From the cell containing the given text, extract its center point as (X, Y) coordinate. 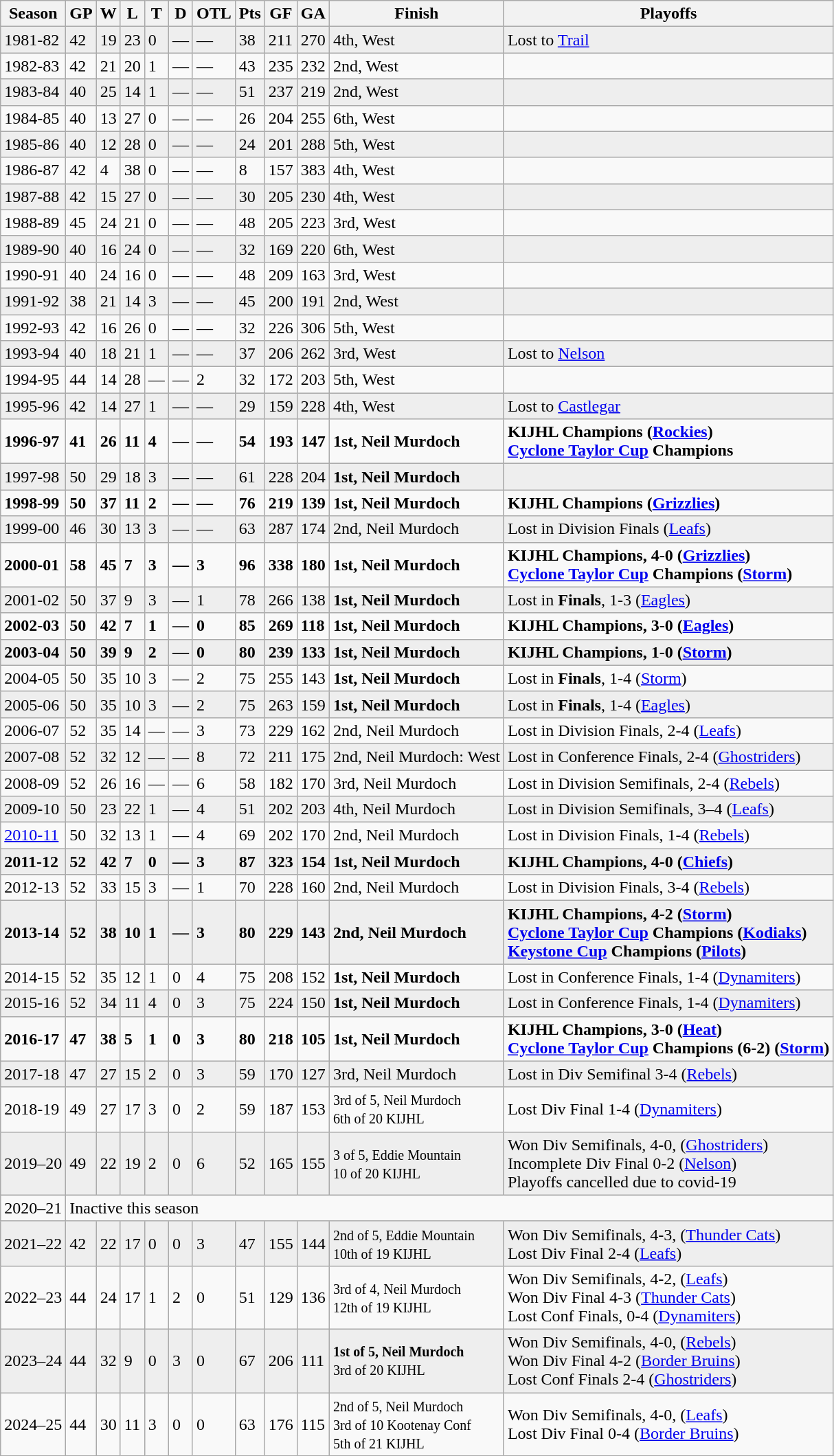
Lost to Nelson (668, 354)
1989-90 (33, 249)
KIJHL Champions (Rockies)Cyclone Taylor Cup Champions (668, 441)
3rd of 5, Neil Murdoch6th of 20 KIJHL (416, 1109)
3rd of 4, Neil Murdoch12th of 19 KIJHL (416, 1297)
1993-94 (33, 354)
20 (132, 66)
Pts (250, 14)
232 (313, 66)
1984-85 (33, 118)
2005-06 (33, 704)
323 (280, 862)
Lost in Finals, 1-4 (Storm) (668, 678)
1988-89 (33, 223)
Lost in Div Semifinal 3-4 (Rebels) (668, 1074)
Lost in Finals, 1-3 (Eagles) (668, 600)
W (109, 14)
1982-83 (33, 66)
118 (313, 626)
Lost in Conference Finals, 2-4 (Ghostriders) (668, 757)
87 (250, 862)
224 (280, 1003)
209 (280, 275)
39 (109, 652)
2024–25 (33, 1424)
43 (250, 66)
OTL (214, 14)
165 (280, 1163)
175 (313, 757)
KIJHL Champions, 1-0 (Storm) (668, 652)
76 (250, 503)
111 (313, 1360)
266 (280, 600)
Lost in Division Semifinals, 3–4 (Leafs) (668, 809)
2015-16 (33, 1003)
138 (313, 600)
133 (313, 652)
Won Div Semifinals, 4-3, (Thunder Cats)Lost Div Final 2-4 (Leafs) (668, 1244)
70 (250, 888)
KIJHL Champions, 4-2 (Storm)Cyclone Taylor Cup Champions (Kodiaks) Keystone Cup Champions (Pilots) (668, 932)
41 (81, 441)
Lost in Division Finals, 2-4 (Leafs) (668, 730)
127 (313, 1074)
4th, Neil Murdoch (416, 809)
239 (280, 652)
2013-14 (33, 932)
200 (280, 301)
69 (250, 836)
2004-05 (33, 678)
85 (250, 626)
182 (280, 783)
163 (313, 275)
160 (313, 888)
1983-84 (33, 92)
Won Div Semifinals, 4-0, (Leafs)Lost Div Final 0-4 (Border Bruins) (668, 1424)
2014-15 (33, 977)
2021–22 (33, 1244)
1990-91 (33, 275)
208 (280, 977)
226 (280, 328)
201 (280, 144)
2002-03 (33, 626)
KIJHL Champions, 3-0 (Heat)Cyclone Taylor Cup Champions (6-2) (Storm) (668, 1039)
220 (313, 249)
67 (250, 1360)
235 (280, 66)
129 (280, 1297)
2010-11 (33, 836)
Lost in Division Semifinals, 2-4 (Rebels) (668, 783)
Won Div Semifinals, 4-2, (Leafs)Won Div Final 4-3 (Thunder Cats)Lost Conf Finals, 0-4 (Dynamiters) (668, 1297)
174 (313, 529)
1991-92 (33, 301)
46 (81, 529)
Inactive this season (449, 1208)
2018-19 (33, 1109)
172 (280, 380)
78 (250, 600)
153 (313, 1109)
105 (313, 1039)
1987-88 (33, 197)
1981-82 (33, 40)
263 (280, 704)
187 (280, 1109)
152 (313, 977)
147 (313, 441)
Finish (416, 14)
2022–23 (33, 1297)
Lost in Division Finals, 1-4 (Rebels) (668, 836)
176 (280, 1424)
2016-17 (33, 1039)
262 (313, 354)
139 (313, 503)
150 (313, 1003)
1994-95 (33, 380)
1999-00 (33, 529)
191 (313, 301)
218 (280, 1039)
2023–24 (33, 1360)
72 (250, 757)
25 (109, 92)
1986-87 (33, 170)
2000-01 (33, 565)
L (132, 14)
61 (250, 477)
223 (313, 223)
GA (313, 14)
180 (313, 565)
1985-86 (33, 144)
154 (313, 862)
2009-10 (33, 809)
169 (280, 249)
269 (280, 626)
144 (313, 1244)
Lost in Division Finals (Leafs) (668, 529)
2017-18 (33, 1074)
D (180, 14)
33 (109, 888)
2nd, Neil Murdoch: West (416, 757)
54 (250, 441)
2nd of 5, Eddie Mountain10th of 19 KIJHL (416, 1244)
115 (313, 1424)
2008-09 (33, 783)
Won Div Semifinals, 4-0, (Rebels)Won Div Final 4-2 (Border Bruins)Lost Conf Finals 2-4 (Ghostriders) (668, 1360)
1997-98 (33, 477)
KIJHL Champions (Grizzlies) (668, 503)
157 (280, 170)
2007-08 (33, 757)
1998-99 (33, 503)
2019–20 (33, 1163)
Lost to Castlegar (668, 406)
KIJHL Champions, 3-0 (Eagles) (668, 626)
2012-13 (33, 888)
KIJHL Champions, 4-0 (Grizzlies)Cyclone Taylor Cup Champions (Storm) (668, 565)
Lost to Trail (668, 40)
2020–21 (33, 1208)
2nd of 5, Neil Murdoch3rd of 10 Kootenay Conf5th of 21 KIJHL (416, 1424)
288 (313, 144)
KIJHL Champions, 4-0 (Chiefs) (668, 862)
338 (280, 565)
306 (313, 328)
Lost in Finals, 1-4 (Eagles) (668, 704)
Season (33, 14)
1996-97 (33, 441)
230 (313, 197)
2003-04 (33, 652)
73 (250, 730)
GP (81, 14)
Playoffs (668, 14)
96 (250, 565)
1992-93 (33, 328)
1st of 5, Neil Murdoch3rd of 20 KIJHL (416, 1360)
2006-07 (33, 730)
2001-02 (33, 600)
34 (109, 1003)
136 (313, 1297)
5 (132, 1039)
270 (313, 40)
Lost Div Final 1-4 (Dynamiters) (668, 1109)
287 (280, 529)
383 (313, 170)
Lost in Division Finals, 3-4 (Rebels) (668, 888)
GF (280, 14)
3 of 5, Eddie Mountain10 of 20 KIJHL (416, 1163)
162 (313, 730)
1995-96 (33, 406)
T (157, 14)
193 (280, 441)
2011-12 (33, 862)
Won Div Semifinals, 4-0, (Ghostriders)Incomplete Div Final 0-2 (Nelson)Playoffs cancelled due to covid-19 (668, 1163)
237 (280, 92)
